Provide the (x, y) coordinate of the cell's center where the given text is located.  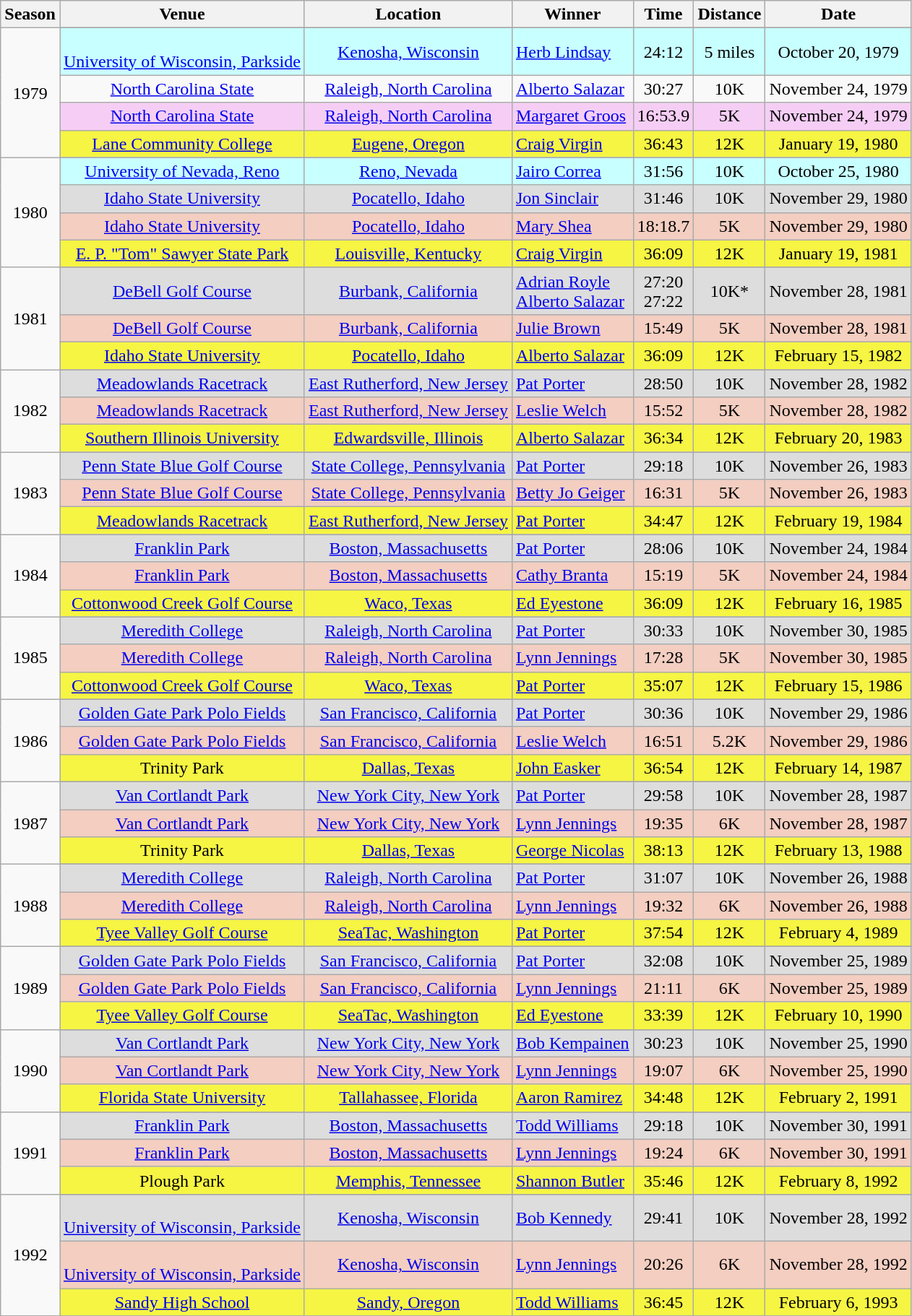
February 14, 1987 (838, 768)
1985 (30, 658)
1981 (30, 318)
38:13 (663, 851)
1983 (30, 493)
Mary Shea (572, 226)
35:07 (663, 685)
Julie Brown (572, 328)
Adrian RoyleAlberto Salazar (572, 290)
1986 (30, 740)
University of Nevada, Reno (182, 171)
30:23 (663, 1043)
17:28 (663, 658)
36:34 (663, 438)
5.2K (730, 740)
16:51 (663, 740)
29:41 (663, 1218)
February 2, 1991 (838, 1098)
19:32 (663, 906)
Plough Park (182, 1180)
Sandy High School (182, 1302)
February 15, 1982 (838, 355)
Time (663, 14)
33:39 (663, 1016)
34:47 (663, 521)
20:26 (663, 1264)
1984 (30, 576)
Venue (182, 14)
Bob Kempainen (572, 1043)
Location (408, 14)
19:35 (663, 823)
February 20, 1983 (838, 438)
15:52 (663, 411)
16:53.9 (663, 116)
1980 (30, 212)
21:11 (663, 988)
1982 (30, 411)
31:56 (663, 171)
18:18.7 (663, 226)
31:46 (663, 199)
Southern Illinois University (182, 438)
15:19 (663, 576)
32:08 (663, 961)
Cathy Branta (572, 576)
Herb Lindsay (572, 52)
Sandy, Oregon (408, 1302)
24:12 (663, 52)
5 miles (730, 52)
Jairo Correa (572, 171)
Betty Jo Geiger (572, 493)
Lane Community College (182, 144)
Florida State University (182, 1098)
19:24 (663, 1153)
31:07 (663, 878)
37:54 (663, 933)
16:31 (663, 493)
1992 (30, 1255)
36:45 (663, 1302)
34:48 (663, 1098)
February 15, 1986 (838, 685)
36:54 (663, 768)
30:27 (663, 89)
Edwardsville, Illinois (408, 438)
February 8, 1992 (838, 1180)
Bob Kennedy (572, 1218)
Distance (730, 14)
Date (838, 14)
1989 (30, 988)
February 4, 1989 (838, 933)
Jon Sinclair (572, 199)
28:50 (663, 384)
January 19, 1980 (838, 144)
1988 (30, 906)
Aaron Ramirez (572, 1098)
E. P. "Tom" Sawyer State Park (182, 254)
Eugene, Oregon (408, 144)
February 16, 1985 (838, 603)
John Easker (572, 768)
Shannon Butler (572, 1180)
February 6, 1993 (838, 1302)
1979 (30, 92)
George Nicolas (572, 851)
Louisville, Kentucky (408, 254)
1987 (30, 823)
February 10, 1990 (838, 1016)
Tallahassee, Florida (408, 1098)
30:36 (663, 713)
Reno, Nevada (408, 171)
Season (30, 14)
1990 (30, 1070)
October 20, 1979 (838, 52)
28:06 (663, 548)
29:58 (663, 795)
15:49 (663, 328)
Winner (572, 14)
February 13, 1988 (838, 851)
Memphis, Tennessee (408, 1180)
30:33 (663, 631)
February 19, 1984 (838, 521)
10K* (730, 290)
35:46 (663, 1180)
October 25, 1980 (838, 171)
36:43 (663, 144)
27:2027:22 (663, 290)
Margaret Groos (572, 116)
1991 (30, 1153)
January 19, 1981 (838, 254)
19:07 (663, 1070)
